For the text-containing cell, return its midpoint in (X, Y) coordinate format. 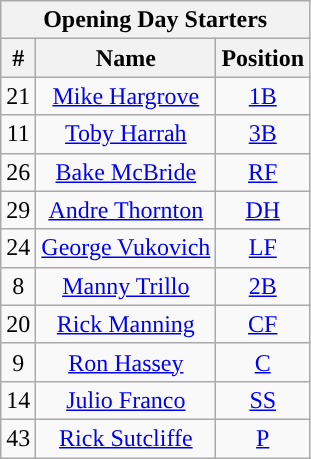
RF (263, 172)
Position (263, 58)
Andre Thornton (126, 210)
26 (18, 172)
CF (263, 324)
24 (18, 248)
1B (263, 96)
SS (263, 400)
Opening Day Starters (156, 20)
LF (263, 248)
11 (18, 134)
Name (126, 58)
3B (263, 134)
2B (263, 286)
8 (18, 286)
Mike Hargrove (126, 96)
Bake McBride (126, 172)
Toby Harrah (126, 134)
Manny Trillo (126, 286)
14 (18, 400)
Rick Manning (126, 324)
21 (18, 96)
Rick Sutcliffe (126, 438)
DH (263, 210)
Julio Franco (126, 400)
C (263, 362)
43 (18, 438)
Ron Hassey (126, 362)
# (18, 58)
George Vukovich (126, 248)
9 (18, 362)
P (263, 438)
20 (18, 324)
29 (18, 210)
